Detect which cell encompasses the target text, then output its [x, y] center coordinate. 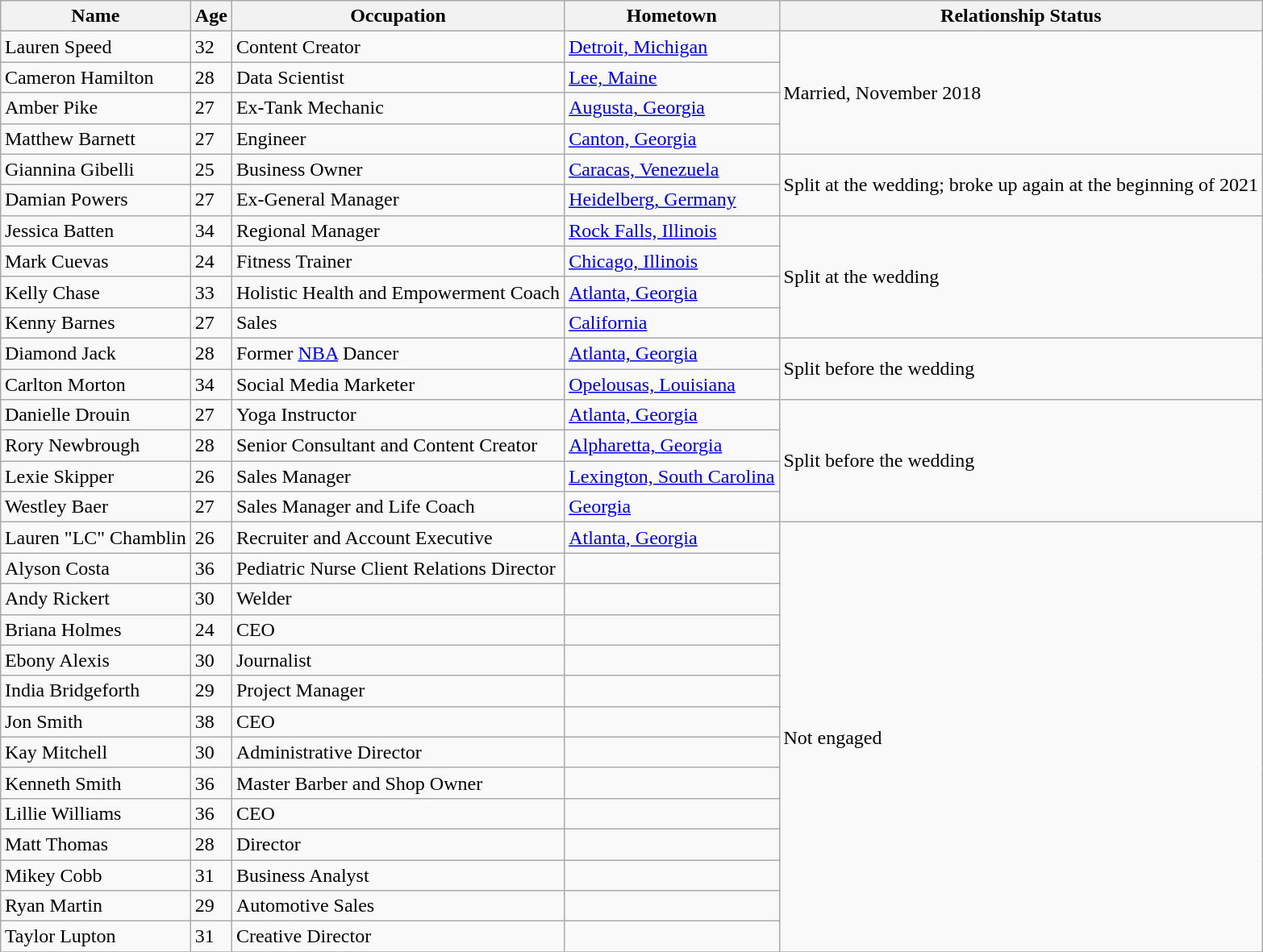
Andy Rickert [95, 599]
Lauren "LC" Chamblin [95, 538]
Mikey Cobb [95, 875]
India Bridgeforth [95, 691]
Jon Smith [95, 721]
Data Scientist [398, 77]
Kay Mitchell [95, 752]
Detroit, Michigan [672, 47]
Journalist [398, 660]
Ex-General Manager [398, 200]
Hometown [672, 16]
Regional Manager [398, 231]
California [672, 322]
Matt Thomas [95, 844]
Jessica Batten [95, 231]
Heidelberg, Germany [672, 200]
Content Creator [398, 47]
Creative Director [398, 937]
Lillie Williams [95, 813]
Lexington, South Carolina [672, 476]
Lauren Speed [95, 47]
Social Media Marketer [398, 385]
Lee, Maine [672, 77]
Ex-Tank Mechanic [398, 108]
Former NBA Dancer [398, 353]
Ebony Alexis [95, 660]
Senior Consultant and Content Creator [398, 446]
25 [211, 169]
Occupation [398, 16]
Cameron Hamilton [95, 77]
Recruiter and Account Executive [398, 538]
Carlton Morton [95, 385]
Diamond Jack [95, 353]
Sales [398, 322]
Briana Holmes [95, 630]
Project Manager [398, 691]
Chicago, Illinois [672, 261]
Lexie Skipper [95, 476]
Georgia [672, 507]
Damian Powers [95, 200]
Split at the wedding; broke up again at the beginning of 2021 [1021, 185]
Yoga Instructor [398, 415]
Taylor Lupton [95, 937]
Augusta, Georgia [672, 108]
Age [211, 16]
Pediatric Nurse Client Relations Director [398, 568]
Welder [398, 599]
Kenny Barnes [95, 322]
Business Owner [398, 169]
Married, November 2018 [1021, 93]
Kelly Chase [95, 292]
Kenneth Smith [95, 783]
Master Barber and Shop Owner [398, 783]
Engineer [398, 139]
Split at the wedding [1021, 276]
Director [398, 844]
Name [95, 16]
Holistic Health and Empowerment Coach [398, 292]
Alyson Costa [95, 568]
Giannina Gibelli [95, 169]
38 [211, 721]
Sales Manager and Life Coach [398, 507]
Alpharetta, Georgia [672, 446]
Mark Cuevas [95, 261]
Sales Manager [398, 476]
Ryan Martin [95, 906]
32 [211, 47]
Opelousas, Louisiana [672, 385]
Canton, Georgia [672, 139]
Caracas, Venezuela [672, 169]
Matthew Barnett [95, 139]
Business Analyst [398, 875]
Administrative Director [398, 752]
33 [211, 292]
Relationship Status [1021, 16]
Fitness Trainer [398, 261]
Not engaged [1021, 737]
Westley Baer [95, 507]
Automotive Sales [398, 906]
Rock Falls, Illinois [672, 231]
Danielle Drouin [95, 415]
Amber Pike [95, 108]
Rory Newbrough [95, 446]
